Extract the [x, y] coordinate from the center of the cell holding the provided text.  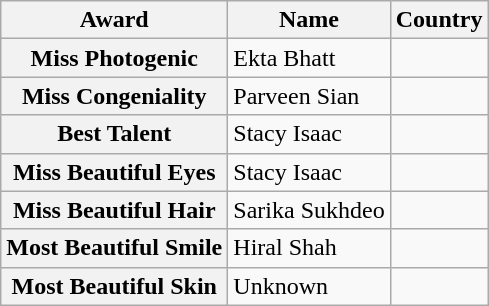
Hiral Shah [309, 248]
Miss Beautiful Hair [114, 210]
Sarika Sukhdeo [309, 210]
Parveen Sian [309, 96]
Name [309, 20]
Most Beautiful Skin [114, 286]
Miss Congeniality [114, 96]
Best Talent [114, 134]
Award [114, 20]
Unknown [309, 286]
Miss Beautiful Eyes [114, 172]
Most Beautiful Smile [114, 248]
Miss Photogenic [114, 58]
Country [439, 20]
Ekta Bhatt [309, 58]
